Extract the (X, Y) coordinate from the center of the cell holding the provided text.  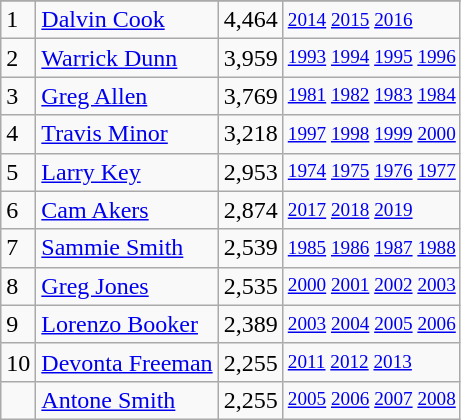
2,535 (250, 286)
8 (18, 286)
2000 2001 2002 2003 (372, 286)
Greg Jones (127, 286)
Travis Minor (127, 134)
Lorenzo Booker (127, 324)
3,218 (250, 134)
3,769 (250, 96)
10 (18, 362)
2,539 (250, 248)
2,953 (250, 172)
Sammie Smith (127, 248)
1997 1998 1999 2000 (372, 134)
3,959 (250, 58)
1974 1975 1976 1977 (372, 172)
3 (18, 96)
4,464 (250, 20)
Dalvin Cook (127, 20)
2017 2018 2019 (372, 210)
7 (18, 248)
4 (18, 134)
5 (18, 172)
2 (18, 58)
6 (18, 210)
1 (18, 20)
2014 2015 2016 (372, 20)
2,389 (250, 324)
1981 1982 1983 1984 (372, 96)
Cam Akers (127, 210)
9 (18, 324)
1985 1986 1987 1988 (372, 248)
1993 1994 1995 1996 (372, 58)
Larry Key (127, 172)
Greg Allen (127, 96)
Warrick Dunn (127, 58)
2005 2006 2007 2008 (372, 400)
Devonta Freeman (127, 362)
Antone Smith (127, 400)
2003 2004 2005 2006 (372, 324)
2011 2012 2013 (372, 362)
2,874 (250, 210)
